Identify which cell holds the provided text, then report its [x, y] central coordinate. 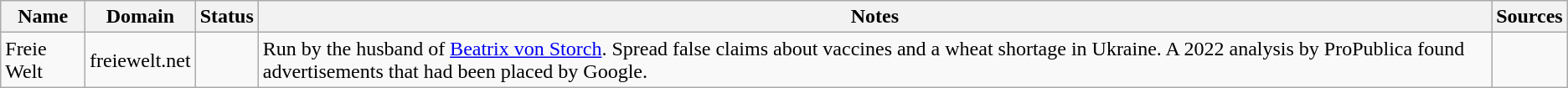
Name [44, 17]
Status [226, 17]
Sources [1529, 17]
Freie Welt [44, 60]
freiewelt.net [141, 60]
Domain [141, 17]
Notes [874, 17]
